Find where the given text appears and provide that cell's center as (X, Y) coordinate. 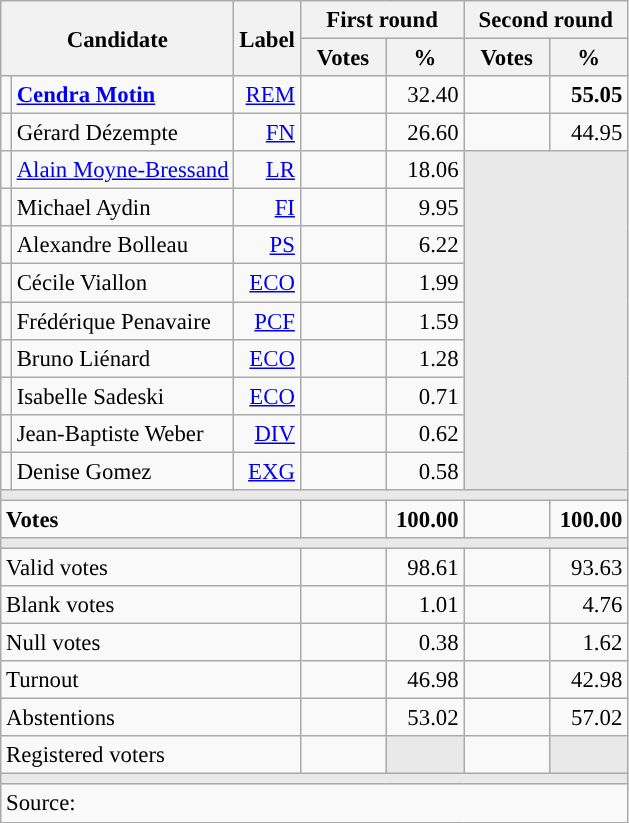
Second round (546, 20)
53.02 (425, 718)
1.99 (425, 283)
REM (267, 95)
PS (267, 245)
55.05 (588, 95)
1.01 (425, 605)
98.61 (425, 567)
42.98 (588, 680)
EXG (267, 471)
Blank votes (150, 605)
1.62 (588, 643)
Cendra Motin (122, 95)
Valid votes (150, 567)
FI (267, 208)
PCF (267, 321)
57.02 (588, 718)
26.60 (425, 133)
Turnout (150, 680)
1.59 (425, 321)
Cécile Viallon (122, 283)
Jean-Baptiste Weber (122, 433)
Candidate (118, 38)
Null votes (150, 643)
FN (267, 133)
93.63 (588, 567)
0.71 (425, 396)
Gérard Dézempte (122, 133)
44.95 (588, 133)
32.40 (425, 95)
0.38 (425, 643)
Bruno Liénard (122, 358)
Registered voters (150, 755)
Alain Moyne-Bressand (122, 170)
18.06 (425, 170)
0.62 (425, 433)
Isabelle Sadeski (122, 396)
Alexandre Bolleau (122, 245)
Source: (314, 804)
0.58 (425, 471)
Label (267, 38)
4.76 (588, 605)
Abstentions (150, 718)
Frédérique Penavaire (122, 321)
1.28 (425, 358)
9.95 (425, 208)
LR (267, 170)
Michael Aydin (122, 208)
46.98 (425, 680)
6.22 (425, 245)
Denise Gomez (122, 471)
First round (382, 20)
DIV (267, 433)
